Return the [X, Y] coordinate for the center point of the cell that contains the specified text.  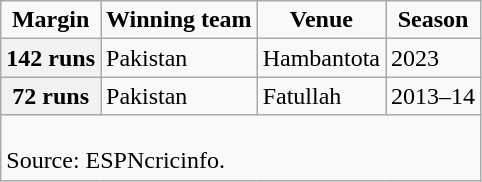
Winning team [178, 20]
Source: ESPNcricinfo. [241, 148]
Venue [321, 20]
142 runs [51, 58]
2023 [434, 58]
2013–14 [434, 96]
Season [434, 20]
Hambantota [321, 58]
72 runs [51, 96]
Fatullah [321, 96]
Margin [51, 20]
